Detect which cell encompasses the target text, then output its (X, Y) center coordinate. 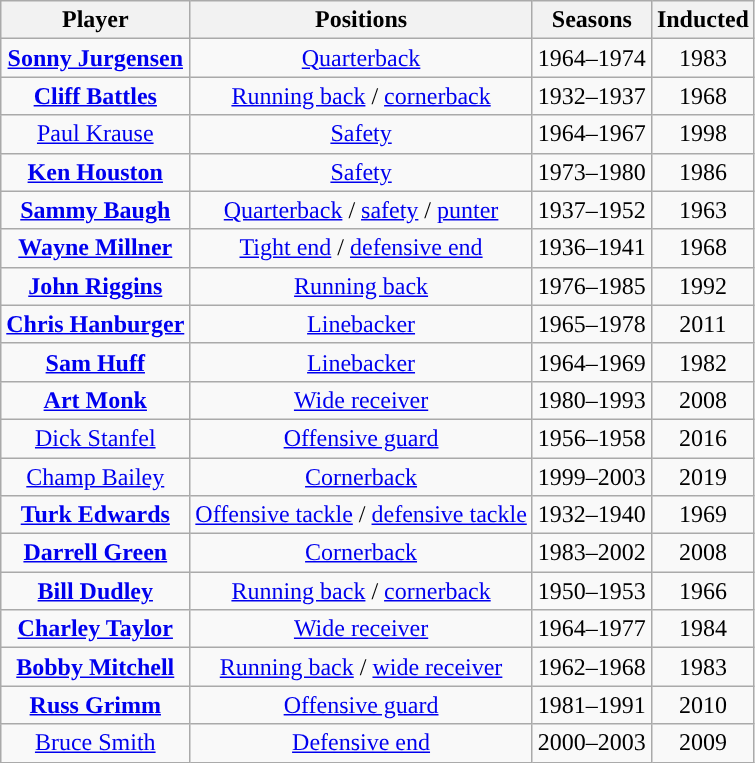
Charley Taylor (96, 629)
Quarterback / safety / punter (361, 210)
1983–2002 (592, 553)
1932–1937 (592, 96)
1981–1991 (592, 705)
Inducted (702, 20)
1964–1977 (592, 629)
Offensive tackle / defensive tackle (361, 515)
Seasons (592, 20)
Darrell Green (96, 553)
Bruce Smith (96, 743)
1937–1952 (592, 210)
Bill Dudley (96, 591)
1962–1968 (592, 667)
Defensive end (361, 743)
1976–1985 (592, 286)
1964–1969 (592, 362)
1932–1940 (592, 515)
Quarterback (361, 58)
2016 (702, 438)
Chris Hanburger (96, 324)
Art Monk (96, 400)
1964–1967 (592, 134)
Sammy Baugh (96, 210)
Bobby Mitchell (96, 667)
Running back (361, 286)
1982 (702, 362)
1980–1993 (592, 400)
Paul Krause (96, 134)
1984 (702, 629)
1969 (702, 515)
John Riggins (96, 286)
1973–1980 (592, 172)
Wayne Millner (96, 248)
Cliff Battles (96, 96)
Champ Bailey (96, 477)
Ken Houston (96, 172)
2019 (702, 477)
1986 (702, 172)
1963 (702, 210)
Russ Grimm (96, 705)
Dick Stanfel (96, 438)
Turk Edwards (96, 515)
1992 (702, 286)
2000–2003 (592, 743)
Positions (361, 20)
2010 (702, 705)
Sonny Jurgensen (96, 58)
1998 (702, 134)
1950–1953 (592, 591)
Running back / wide receiver (361, 667)
1999–2003 (592, 477)
Sam Huff (96, 362)
1964–1974 (592, 58)
2009 (702, 743)
1936–1941 (592, 248)
Tight end / defensive end (361, 248)
1956–1958 (592, 438)
2011 (702, 324)
Player (96, 20)
1965–1978 (592, 324)
1966 (702, 591)
